Pinpoint the cell where the given text exists, returning its (X, Y) midpoint coordinate. 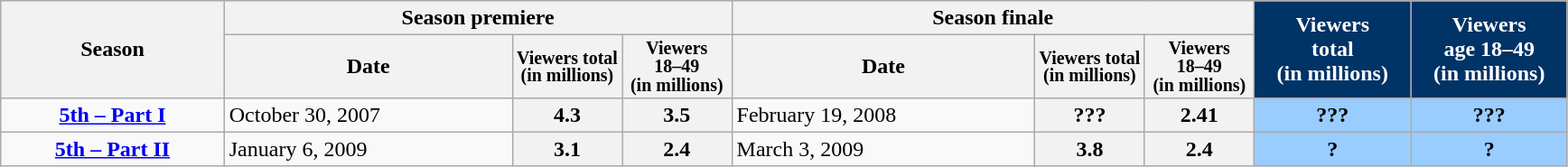
5th – Part II (113, 149)
January 6, 2009 (369, 149)
February 19, 2008 (883, 115)
October 30, 2007 (369, 115)
2.41 (1199, 115)
March 3, 2009 (883, 149)
Viewersage 18–49(in millions) (1489, 50)
Season finale (994, 18)
3.5 (677, 115)
Viewerstotal(in millions) (1333, 50)
Season (113, 50)
3.1 (567, 149)
Season premiere (478, 18)
5th – Part I (113, 115)
4.3 (567, 115)
3.8 (1089, 149)
